Extract the (X, Y) coordinate from the center of the cell holding the provided text.  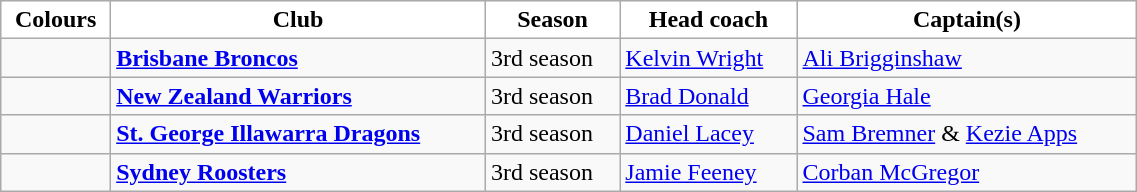
Sydney Roosters (298, 172)
Georgia Hale (967, 96)
St. George Illawarra Dragons (298, 134)
Club (298, 20)
Ali Brigginshaw (967, 58)
New Zealand Warriors (298, 96)
Brisbane Broncos (298, 58)
Colours (56, 20)
Sam Bremner & Kezie Apps (967, 134)
Season (552, 20)
Brad Donald (708, 96)
Daniel Lacey (708, 134)
Head coach (708, 20)
Jamie Feeney (708, 172)
Corban McGregor (967, 172)
Captain(s) (967, 20)
Kelvin Wright (708, 58)
